Output the (X, Y) coordinate of the center of the cell containing the given text.  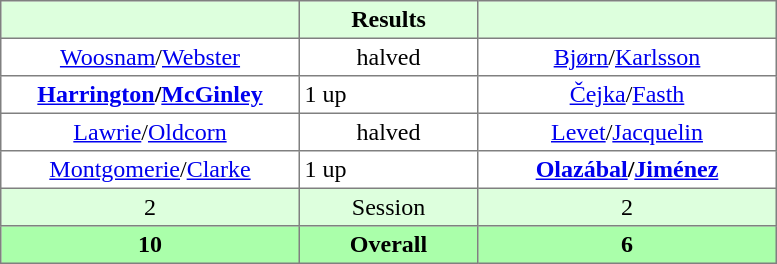
Results (388, 20)
Woosnam/Webster (150, 57)
Levet/Jacquelin (627, 132)
Čejka/Fasth (627, 95)
Bjørn/Karlsson (627, 57)
Lawrie/Oldcorn (150, 132)
Overall (388, 245)
Harrington/McGinley (150, 95)
Session (388, 207)
6 (627, 245)
10 (150, 245)
Montgomerie/Clarke (150, 170)
Olazábal/Jiménez (627, 170)
